Search for the cell housing the specified text and yield its [X, Y] center coordinate. 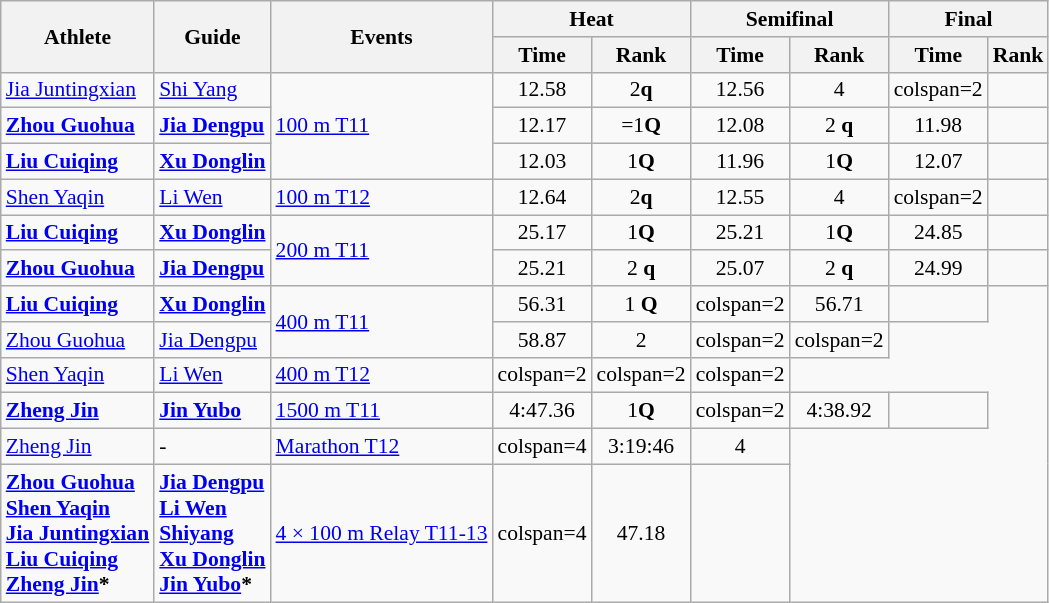
Jia Juntingxian [78, 90]
12.07 [938, 162]
Guide [212, 36]
400 m T12 [382, 375]
1500 m T11 [382, 411]
2 [642, 340]
25.17 [542, 233]
24.99 [938, 269]
=1Q [642, 126]
Jia DengpuLi WenShiyangXu DonglinJin Yubo* [212, 533]
58.87 [542, 340]
Shi Yang [212, 90]
12.17 [542, 126]
1 Q [642, 304]
100 m T12 [382, 197]
Zhou GuohuaShen YaqinJia JuntingxianLiu CuiqingZheng Jin* [78, 533]
Final [969, 19]
Events [382, 36]
Marathon T12 [382, 447]
4:47.36 [542, 411]
12.55 [740, 197]
47.18 [642, 533]
11.98 [938, 126]
Semifinal [790, 19]
4:38.92 [840, 411]
12.64 [542, 197]
12.08 [740, 126]
12.03 [542, 162]
Heat [591, 19]
3:19:46 [642, 447]
12.56 [740, 90]
100 m T11 [382, 126]
Athlete [78, 36]
56.31 [542, 304]
200 m T11 [382, 250]
- [212, 447]
25.07 [740, 269]
4 × 100 m Relay T11-13 [382, 533]
11.96 [740, 162]
56.71 [840, 304]
400 m T11 [382, 322]
24.85 [938, 233]
Jin Yubo [212, 411]
12.58 [542, 90]
